Return the [X, Y] coordinate for the center point of the cell that contains the specified text.  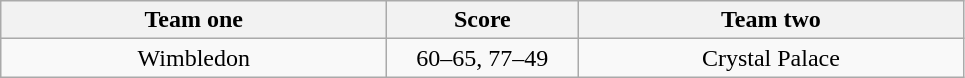
Team one [194, 20]
Score [482, 20]
Crystal Palace [771, 58]
Wimbledon [194, 58]
60–65, 77–49 [482, 58]
Team two [771, 20]
